Find where the given text appears and provide that cell's center as (X, Y) coordinate. 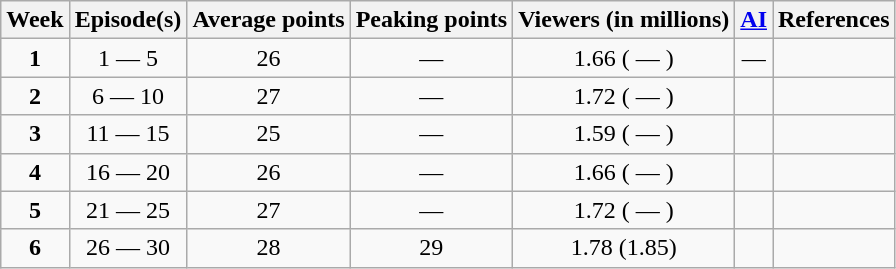
6 (35, 248)
1.78 (1.85) (624, 248)
1 (35, 58)
25 (268, 134)
4 (35, 172)
26 — 30 (128, 248)
2 (35, 96)
Week (35, 20)
References (834, 20)
Peaking points (431, 20)
Viewers (in millions) (624, 20)
6 — 10 (128, 96)
1 — 5 (128, 58)
29 (431, 248)
5 (35, 210)
1.59 ( — ) (624, 134)
21 — 25 (128, 210)
3 (35, 134)
Average points (268, 20)
16 — 20 (128, 172)
Episode(s) (128, 20)
AI (754, 20)
28 (268, 248)
11 — 15 (128, 134)
